Scan for the cell matching the given text and deliver its [X, Y] coordinate at center. 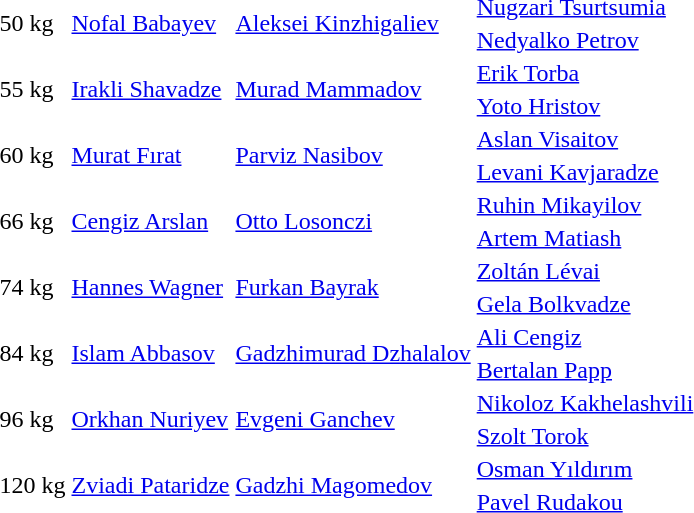
Otto Losonczi [353, 222]
Hannes Wagner [150, 288]
Orkhan Nuriyev [150, 420]
Parviz Nasibov [353, 156]
Furkan Bayrak [353, 288]
Murat Fırat [150, 156]
Murad Mammadov [353, 90]
Islam Abbasov [150, 354]
Evgeni Ganchev [353, 420]
Cengiz Arslan [150, 222]
Irakli Shavadze [150, 90]
Gadzhimurad Dzhalalov [353, 354]
